Locate the cell with the specified text and output its (X, Y) center coordinate. 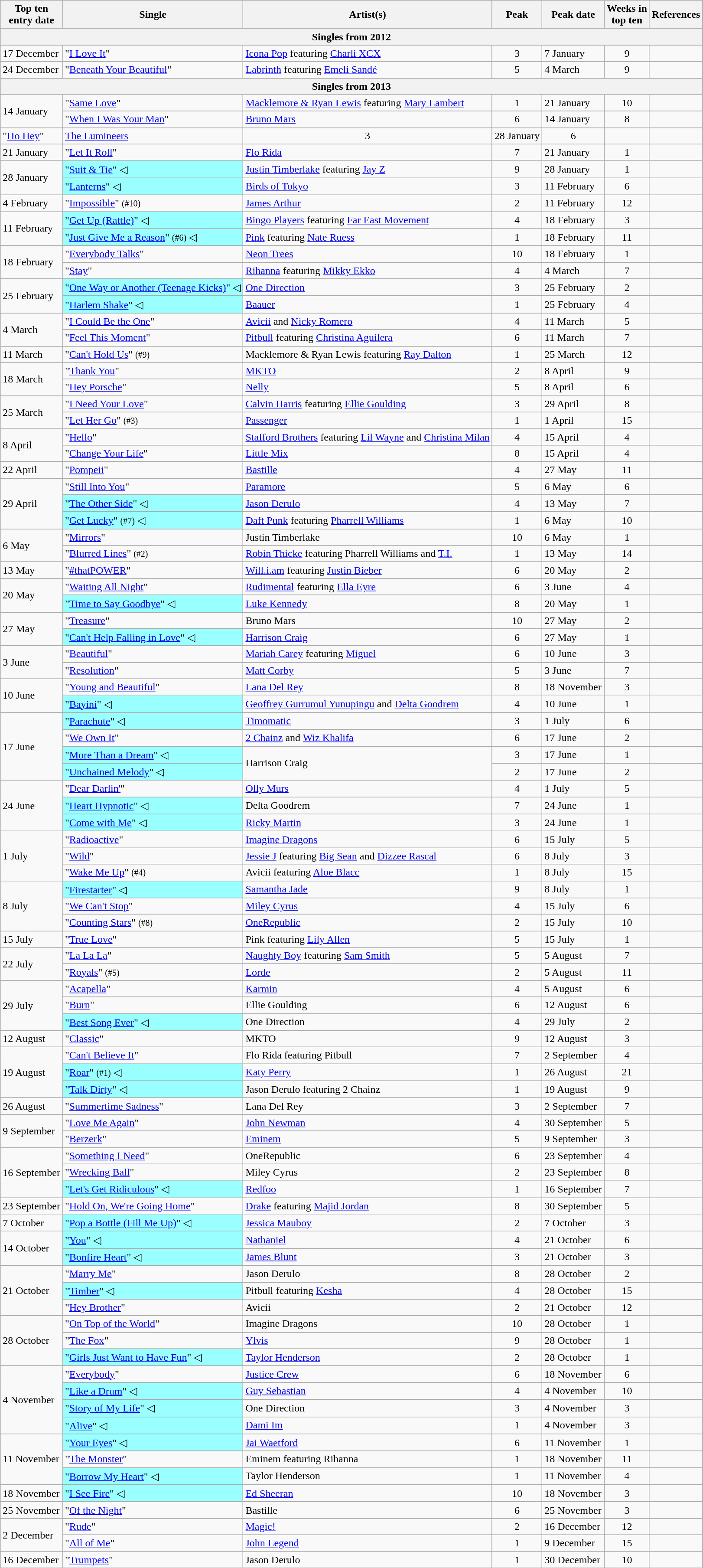
Jessica Mauboy (368, 1223)
"Treasure" (153, 621)
Avicii featuring Aloe Blacc (368, 872)
James Blunt (368, 1257)
Ricky Martin (368, 823)
"Something I Need" (153, 1156)
"True Love" (153, 939)
"Roar" (#1) ◁ (153, 1072)
"Still Into You" (153, 486)
"Harlem Shake" ◁ (153, 304)
Ylvis (368, 1340)
2 Chainz and Wiz Khalifa (368, 738)
17 December (32, 53)
Dami Im (368, 1425)
"Best Song Ever" ◁ (153, 1022)
"Bayini" ◁ (153, 704)
14 October (32, 1248)
Macklemore & Ryan Lewis featuring Mary Lambert (368, 103)
"I Need Your Love" (153, 404)
Weeks intop ten (627, 15)
Avicii and Nicky Romero (368, 321)
"Lanterns" ◁ (153, 186)
Labrinth featuring Emeli Sandé (368, 70)
Rihanna featuring Mikky Ekko (368, 271)
Icona Pop featuring Charli XCX (368, 53)
Pitbull featuring Christina Aguilera (368, 338)
9 December (573, 1543)
Timomatic (368, 721)
"Everybody Talks" (153, 254)
"Pompeii" (153, 470)
"La La La" (153, 956)
"Dear Darlin'" (153, 789)
"The Fox" (153, 1340)
"Mirrors" (153, 537)
"Young and Beautiful" (153, 687)
James Arthur (368, 203)
"Waiting All Night" (153, 587)
"Let Her Go" (#3) (153, 420)
"Berzerk" (153, 1139)
Justin Timberlake featuring Jay Z (368, 169)
Birds of Tokyo (368, 186)
Pink featuring Lily Allen (368, 939)
4 February (32, 203)
"Trumpets" (153, 1560)
18 March (32, 379)
Daft Punk featuring Pharrell Williams (368, 520)
"Let's Get Ridiculous" ◁ (153, 1189)
"Love Me Again" (153, 1123)
Delta Goodrem (368, 806)
Flo Rida (368, 152)
Will.i.am featuring Justin Bieber (368, 570)
22 April (32, 470)
Calvin Harris featuring Ellie Goulding (368, 404)
The Lumineers (153, 136)
"Like a Drum" ◁ (153, 1391)
"Classic" (153, 1039)
"Rude" (153, 1526)
"The Other Side" ◁ (153, 503)
"Let It Roll" (153, 152)
Eminem featuring Rihanna (368, 1459)
Robin Thicke featuring Pharrell Williams and T.I. (368, 554)
Ed Sheeran (368, 1493)
"Hold On, We're Going Home" (153, 1206)
"I Could Be the One" (153, 321)
Baauer (368, 304)
Naughty Boy featuring Sam Smith (368, 956)
Justice Crew (368, 1374)
Avicii (368, 1307)
"Firestarter" ◁ (153, 889)
Bingo Players featuring Far East Movement (368, 220)
Jason Derulo featuring 2 Chainz (368, 1089)
"I Love It" (153, 53)
Macklemore & Ryan Lewis featuring Ray Dalton (368, 354)
30 December (573, 1560)
"Alive" ◁ (153, 1425)
Peak (517, 15)
"Story of My Life" ◁ (153, 1408)
"Stay" (153, 271)
"Marry Me" (153, 1274)
Artist(s) (368, 15)
"Unchained Melody" ◁ (153, 772)
"We Can't Stop" (153, 906)
"Acapella" (153, 989)
Olly Murs (368, 789)
"On Top of the World" (153, 1324)
"Hey Brother" (153, 1307)
7 January (573, 53)
Ellie Goulding (368, 1005)
"More Than a Dream" ◁ (153, 755)
21 (627, 1072)
"Bonfire Heart" ◁ (153, 1257)
"You" ◁ (153, 1240)
Top tenentry date (32, 15)
"Just Give Me a Reason" (#6) ◁ (153, 237)
Pink featuring Nate Ruess (368, 237)
"All of Me" (153, 1543)
"Suit & Tie" ◁ (153, 169)
"Change Your Life" (153, 453)
Rudimental featuring Ella Eyre (368, 587)
Stafford Brothers featuring Lil Wayne and Christina Milan (368, 437)
2 December (32, 1535)
Guy Sebastian (368, 1391)
Singles from 2013 (351, 86)
24 December (32, 70)
"Counting Stars" (#8) (153, 923)
"Can't Help Falling in Love" ◁ (153, 637)
"Talk Dirty" ◁ (153, 1089)
"Summertime Sadness" (153, 1106)
Little Mix (368, 453)
John Newman (368, 1123)
"Heart Hypnotic" ◁ (153, 806)
"Same Love" (153, 103)
Jai Waetford (368, 1443)
"Beneath Your Beautiful" (153, 70)
Mariah Carey featuring Miguel (368, 654)
"Beautiful" (153, 654)
"We Own It" (153, 738)
22 July (32, 964)
Eminem (368, 1139)
Redfoo (368, 1189)
Flo Rida featuring Pitbull (368, 1055)
"Ho Hey" (32, 136)
Nathaniel (368, 1240)
Luke Kennedy (368, 604)
"Wrecking Ball" (153, 1172)
"Can't Hold Us" (#9) (153, 354)
"Radioactive" (153, 840)
"Royals" (#5) (153, 972)
"Girls Just Want to Have Fun" ◁ (153, 1357)
Paramore (368, 486)
"Timber" ◁ (153, 1290)
"Impossible" (#10) (153, 203)
"Time to Say Goodbye" ◁ (153, 604)
"Pop a Bottle (Fill Me Up)" ◁ (153, 1223)
Jessie J featuring Big Sean and Dizzee Rascal (368, 856)
Lorde (368, 972)
Nelly (368, 387)
Samantha Jade (368, 889)
"When I Was Your Man" (153, 119)
14 (627, 554)
Single (153, 15)
"Get Lucky" (#7) ◁ (153, 520)
"Resolution" (153, 670)
Magic! (368, 1526)
Matt Corby (368, 670)
"Of the Night" (153, 1510)
"The Monster" (153, 1459)
"I See Fire" ◁ (153, 1493)
"#thatPOWER" (153, 570)
"Feel This Moment" (153, 338)
Passenger (368, 420)
Peak date (573, 15)
Neon Trees (368, 254)
Singles from 2012 (351, 37)
Justin Timberlake (368, 537)
"Can't Believe It" (153, 1055)
"Hey Porsche" (153, 387)
References (676, 15)
Katy Perry (368, 1072)
John Legend (368, 1543)
1 April (573, 420)
Pitbull featuring Kesha (368, 1290)
"Wake Me Up" (#4) (153, 872)
"Hello" (153, 437)
"Burn" (153, 1005)
"Parachute" ◁ (153, 721)
"One Way or Another (Teenage Kicks)" ◁ (153, 287)
"Get Up (Rattle)" ◁ (153, 220)
"Your Eyes" ◁ (153, 1443)
"Come with Me" ◁ (153, 823)
Drake featuring Majid Jordan (368, 1206)
"Everybody" (153, 1374)
Karmin (368, 989)
"Thank You" (153, 371)
"Blurred Lines" (#2) (153, 554)
"Wild" (153, 856)
Geoffrey Gurrumul Yunupingu and Delta Goodrem (368, 704)
"Borrow My Heart" ◁ (153, 1476)
